Return (X, Y) of the center of cell containing provided text 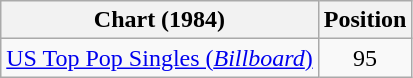
Position (365, 20)
US Top Pop Singles (Billboard) (160, 58)
Chart (1984) (160, 20)
95 (365, 58)
